Return [X, Y] of the center of cell containing provided text 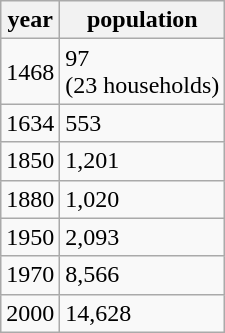
1850 [30, 161]
97(23 households) [142, 72]
population [142, 20]
year [30, 20]
2000 [30, 313]
1950 [30, 237]
1,201 [142, 161]
1634 [30, 123]
1880 [30, 199]
1970 [30, 275]
14,628 [142, 313]
1468 [30, 72]
2,093 [142, 237]
553 [142, 123]
8,566 [142, 275]
1,020 [142, 199]
